Output the [x, y] coordinate of the center of the cell containing the given text.  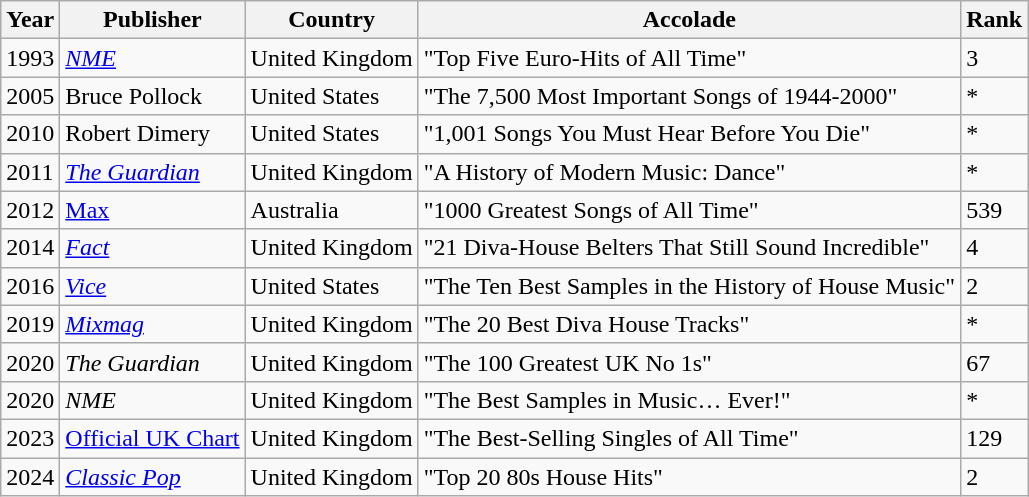
"The 7,500 Most Important Songs of 1944-2000" [689, 96]
Year [30, 20]
1993 [30, 58]
Rank [994, 20]
2023 [30, 438]
129 [994, 438]
"The Ten Best Samples in the History of House Music" [689, 286]
"The 20 Best Diva House Tracks" [689, 324]
2014 [30, 248]
"1000 Greatest Songs of All Time" [689, 210]
2024 [30, 477]
Official UK Chart [152, 438]
Australia [332, 210]
Mixmag [152, 324]
Country [332, 20]
"Top 20 80s House Hits" [689, 477]
Robert Dimery [152, 134]
"Top Five Euro-Hits of All Time" [689, 58]
2010 [30, 134]
Vice [152, 286]
"The 100 Greatest UK No 1s" [689, 362]
Bruce Pollock [152, 96]
Fact [152, 248]
2016 [30, 286]
3 [994, 58]
Classic Pop [152, 477]
"The Best-Selling Singles of All Time" [689, 438]
539 [994, 210]
Publisher [152, 20]
Accolade [689, 20]
2019 [30, 324]
Max [152, 210]
2012 [30, 210]
2011 [30, 172]
67 [994, 362]
2005 [30, 96]
"The Best Samples in Music… Ever!" [689, 400]
"21 Diva-House Belters That Still Sound Incredible" [689, 248]
"1,001 Songs You Must Hear Before You Die" [689, 134]
4 [994, 248]
"A History of Modern Music: Dance" [689, 172]
